Detect which cell encompasses the target text, then output its [X, Y] center coordinate. 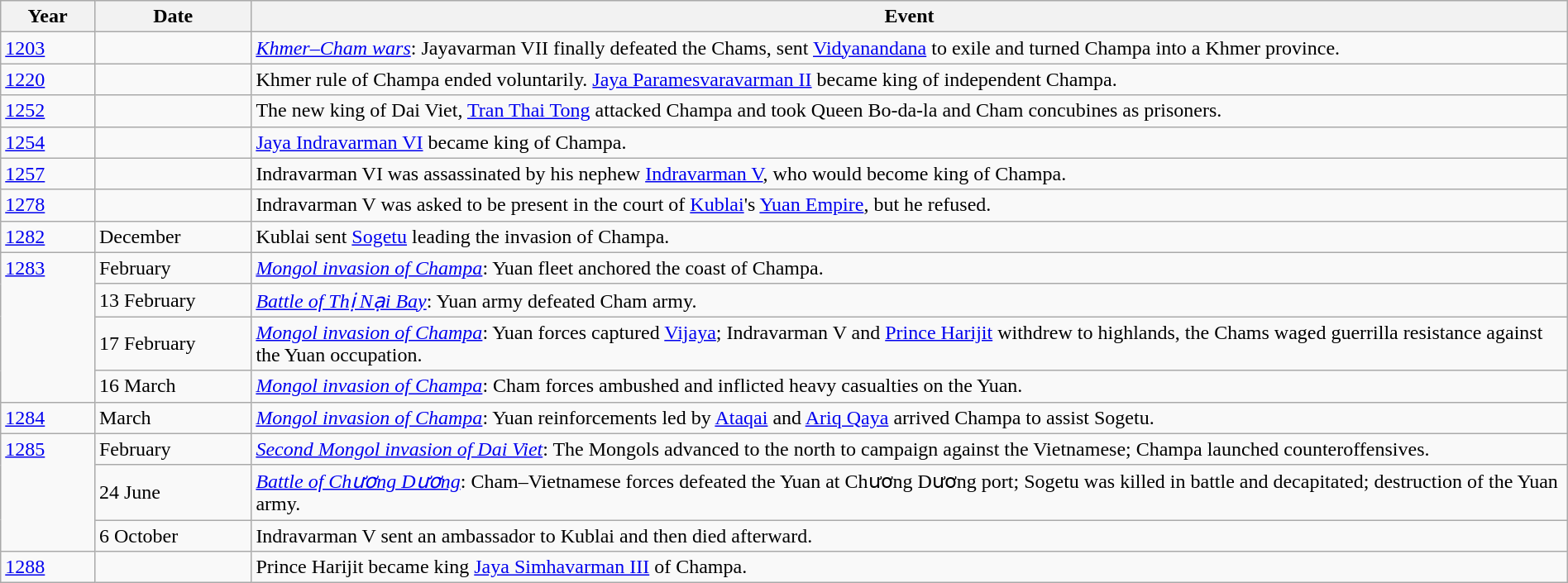
1288 [48, 567]
16 March [172, 386]
Khmer rule of Champa ended voluntarily. Jaya Paramesvaravarman II became king of independent Champa. [910, 79]
1283 [48, 327]
1252 [48, 111]
Kublai sent Sogetu leading the invasion of Champa. [910, 237]
Second Mongol invasion of Dai Viet: The Mongols advanced to the north to campaign against the Vietnamese; Champa launched counteroffensives. [910, 449]
Event [910, 17]
The new king of Dai Viet, Tran Thai Tong attacked Champa and took Queen Bo-da-la and Cham concubines as prisoners. [910, 111]
6 October [172, 536]
1282 [48, 237]
Date [172, 17]
1285 [48, 493]
17 February [172, 344]
Jaya Indravarman VI became king of Champa. [910, 142]
December [172, 237]
1278 [48, 205]
1220 [48, 79]
Prince Harijit became king Jaya Simhavarman III of Champa. [910, 567]
Mongol invasion of Champa: Cham forces ambushed and inflicted heavy casualties on the Yuan. [910, 386]
13 February [172, 300]
Year [48, 17]
1257 [48, 174]
24 June [172, 493]
Indravarman VI was assassinated by his nephew Indravarman V, who would become king of Champa. [910, 174]
Battle of Thị Nại Bay: Yuan army defeated Cham army. [910, 300]
Mongol invasion of Champa: Yuan fleet anchored the coast of Champa. [910, 268]
Khmer–Cham wars: Jayavarman VII finally defeated the Chams, sent Vidyanandana to exile and turned Champa into a Khmer province. [910, 48]
1254 [48, 142]
Mongol invasion of Champa: Yuan reinforcements led by Ataqai and Ariq Qaya arrived Champa to assist Sogetu. [910, 418]
Indravarman V sent an ambassador to Kublai and then died afterward. [910, 536]
Indravarman V was asked to be present in the court of Kublai's Yuan Empire, but he refused. [910, 205]
March [172, 418]
1284 [48, 418]
1203 [48, 48]
